Output the [X, Y] coordinate of the center of the cell containing the given text.  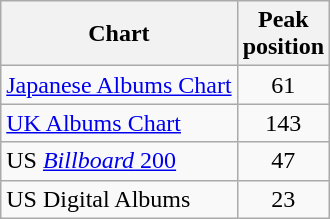
Japanese Albums Chart [119, 85]
61 [283, 85]
UK Albums Chart [119, 123]
23 [283, 199]
US Billboard 200 [119, 161]
US Digital Albums [119, 199]
47 [283, 161]
Chart [119, 34]
Peakposition [283, 34]
143 [283, 123]
